Pinpoint the cell where the given text exists, returning its (X, Y) midpoint coordinate. 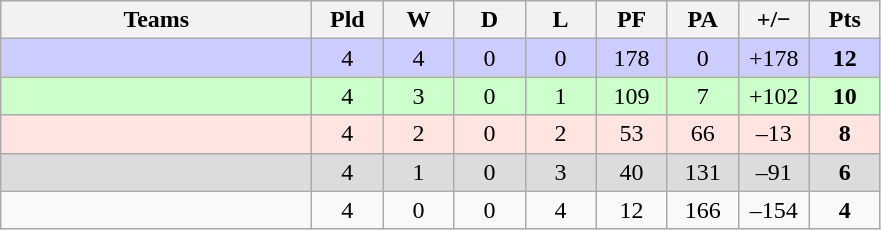
–13 (774, 134)
PF (632, 20)
166 (702, 210)
Pld (348, 20)
+178 (774, 58)
7 (702, 96)
178 (632, 58)
40 (632, 172)
–154 (774, 210)
Teams (156, 20)
8 (844, 134)
D (490, 20)
+102 (774, 96)
10 (844, 96)
+/− (774, 20)
109 (632, 96)
PA (702, 20)
131 (702, 172)
6 (844, 172)
W (418, 20)
–91 (774, 172)
L (560, 20)
66 (702, 134)
Pts (844, 20)
53 (632, 134)
